From the cell containing the given text, extract its center point as [x, y] coordinate. 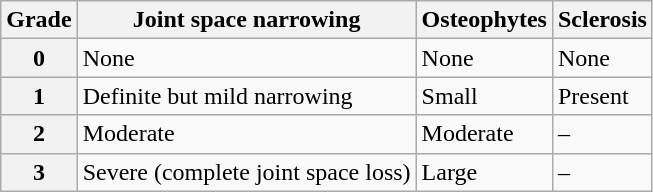
Small [484, 96]
Osteophytes [484, 20]
1 [39, 96]
Large [484, 172]
Definite but mild narrowing [246, 96]
Severe (complete joint space loss) [246, 172]
Joint space narrowing [246, 20]
0 [39, 58]
Sclerosis [602, 20]
Grade [39, 20]
Present [602, 96]
2 [39, 134]
3 [39, 172]
